Detect which cell encompasses the target text, then output its [X, Y] center coordinate. 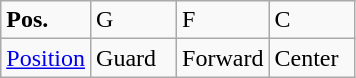
Position [46, 58]
C [312, 20]
Pos. [46, 20]
Center [312, 58]
Forward [223, 58]
F [223, 20]
G [134, 20]
Guard [134, 58]
